Search for the cell housing the specified text and yield its (x, y) center coordinate. 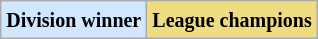
Division winner (74, 20)
League champions (232, 20)
